Return the [X, Y] coordinate for the center point of the cell that contains the specified text.  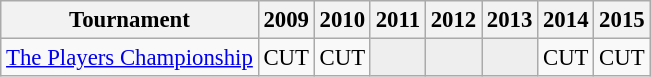
Tournament [130, 20]
2010 [342, 20]
The Players Championship [130, 58]
2013 [510, 20]
2011 [398, 20]
2009 [286, 20]
2014 [566, 20]
2015 [622, 20]
2012 [453, 20]
